Scan for the cell matching the given text and deliver its (x, y) coordinate at center. 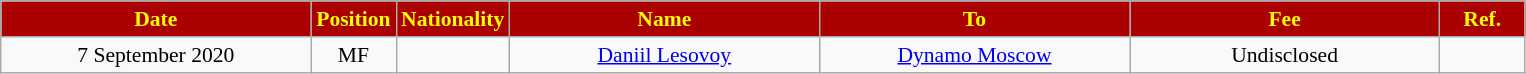
Nationality (452, 19)
Name (664, 19)
Daniil Lesovoy (664, 55)
Position (354, 19)
Fee (1285, 19)
MF (354, 55)
Dynamo Moscow (974, 55)
Ref. (1482, 19)
Undisclosed (1285, 55)
7 September 2020 (156, 55)
To (974, 19)
Date (156, 19)
